Identify which cell holds the provided text, then report its [X, Y] central coordinate. 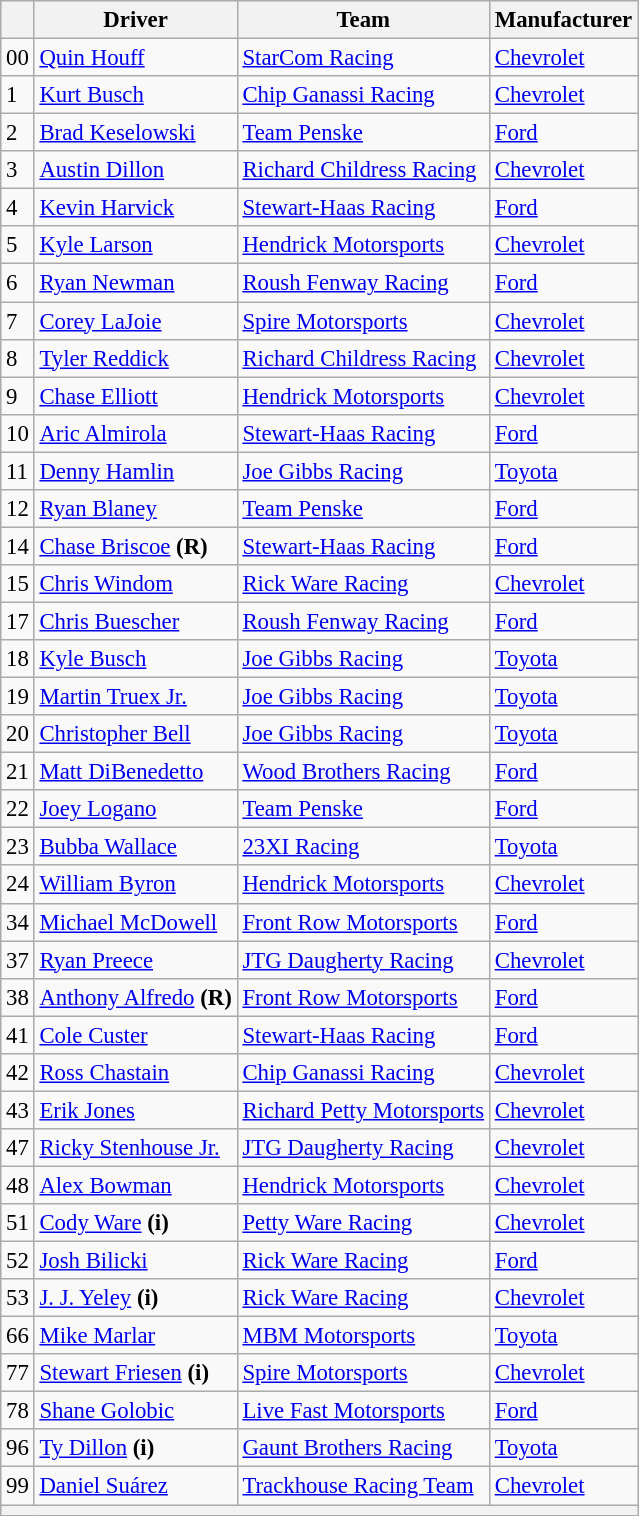
Tyler Reddick [136, 358]
MBM Motorsports [363, 1336]
20 [18, 734]
Ryan Blaney [136, 509]
8 [18, 358]
Trackhouse Racing Team [363, 1486]
StarCom Racing [363, 58]
Austin Dillon [136, 170]
Mike Marlar [136, 1336]
J. J. Yeley (i) [136, 1298]
Erik Jones [136, 1110]
42 [18, 1073]
Gaunt Brothers Racing [363, 1449]
Michael McDowell [136, 922]
78 [18, 1411]
Driver [136, 20]
41 [18, 1035]
Ty Dillon (i) [136, 1449]
14 [18, 546]
7 [18, 321]
2 [18, 133]
Quin Houff [136, 58]
23 [18, 847]
Cody Ware (i) [136, 1223]
24 [18, 885]
Ryan Preece [136, 960]
6 [18, 283]
34 [18, 922]
Denny Hamlin [136, 471]
Petty Ware Racing [363, 1223]
Christopher Bell [136, 734]
5 [18, 245]
Cole Custer [136, 1035]
Ryan Newman [136, 283]
12 [18, 509]
Kevin Harvick [136, 208]
4 [18, 208]
Ross Chastain [136, 1073]
Stewart Friesen (i) [136, 1373]
Martin Truex Jr. [136, 697]
19 [18, 697]
48 [18, 1185]
Chris Buescher [136, 621]
00 [18, 58]
Manufacturer [563, 20]
22 [18, 809]
10 [18, 433]
Wood Brothers Racing [363, 772]
11 [18, 471]
52 [18, 1261]
38 [18, 997]
43 [18, 1110]
William Byron [136, 885]
15 [18, 584]
47 [18, 1148]
Team [363, 20]
Brad Keselowski [136, 133]
Chase Briscoe (R) [136, 546]
Ricky Stenhouse Jr. [136, 1148]
Anthony Alfredo (R) [136, 997]
Alex Bowman [136, 1185]
Daniel Suárez [136, 1486]
9 [18, 396]
Josh Bilicki [136, 1261]
Aric Almirola [136, 433]
Chris Windom [136, 584]
18 [18, 659]
Live Fast Motorsports [363, 1411]
53 [18, 1298]
1 [18, 95]
99 [18, 1486]
17 [18, 621]
23XI Racing [363, 847]
Kyle Busch [136, 659]
Richard Petty Motorsports [363, 1110]
Bubba Wallace [136, 847]
Matt DiBenedetto [136, 772]
77 [18, 1373]
96 [18, 1449]
21 [18, 772]
Corey LaJoie [136, 321]
Kyle Larson [136, 245]
37 [18, 960]
Chase Elliott [136, 396]
3 [18, 170]
Kurt Busch [136, 95]
66 [18, 1336]
51 [18, 1223]
Shane Golobic [136, 1411]
Joey Logano [136, 809]
